Detect which cell encompasses the target text, then output its [x, y] center coordinate. 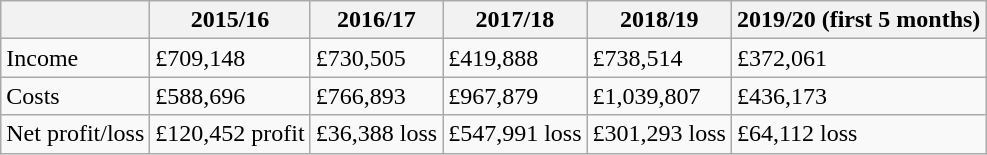
£738,514 [659, 58]
£120,452 profit [230, 134]
£588,696 [230, 96]
2016/17 [376, 20]
£372,061 [858, 58]
£547,991 loss [515, 134]
£419,888 [515, 58]
£36,388 loss [376, 134]
2019/20 (first 5 months) [858, 20]
£730,505 [376, 58]
£64,112 loss [858, 134]
£766,893 [376, 96]
Income [76, 58]
Costs [76, 96]
£709,148 [230, 58]
2018/19 [659, 20]
2017/18 [515, 20]
£301,293 loss [659, 134]
Net profit/loss [76, 134]
£1,039,807 [659, 96]
£436,173 [858, 96]
2015/16 [230, 20]
£967,879 [515, 96]
